Search for the cell housing the specified text and yield its (X, Y) center coordinate. 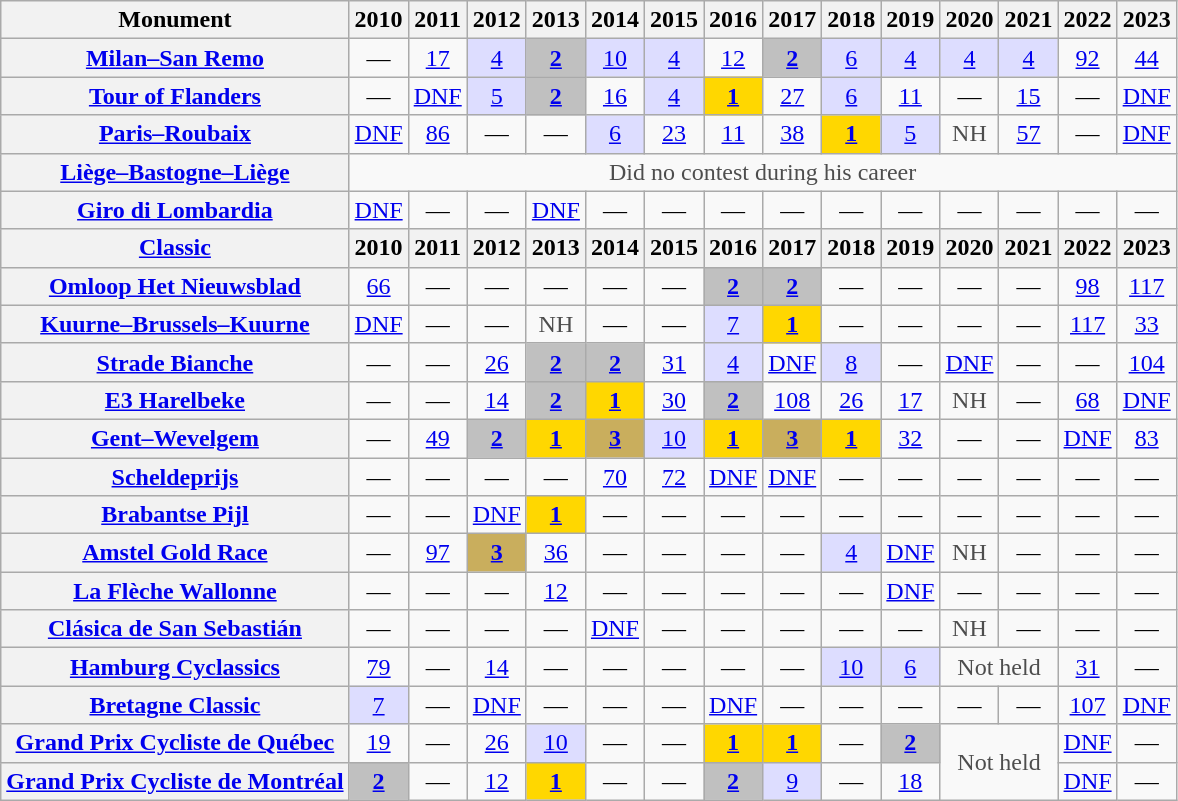
104 (1146, 362)
44 (1146, 58)
Brabantse Pijl (175, 515)
83 (1146, 438)
Classic (175, 248)
32 (910, 438)
18 (910, 781)
Giro di Lombardia (175, 210)
19 (378, 743)
Amstel Gold Race (175, 553)
68 (1088, 400)
49 (438, 438)
Grand Prix Cycliste de Québec (175, 743)
Grand Prix Cycliste de Montréal (175, 781)
38 (792, 134)
15 (1028, 96)
Liège–Bastogne–Liège (175, 172)
Kuurne–Brussels–Kuurne (175, 324)
9 (792, 781)
70 (614, 477)
107 (1088, 705)
30 (674, 400)
Tour of Flanders (175, 96)
8 (852, 362)
Hamburg Cyclassics (175, 667)
Bretagne Classic (175, 705)
Strade Bianche (175, 362)
16 (614, 96)
72 (674, 477)
33 (1146, 324)
92 (1088, 58)
27 (792, 96)
86 (438, 134)
79 (378, 667)
Did no contest during his career (762, 172)
E3 Harelbeke (175, 400)
Milan–San Remo (175, 58)
Monument (175, 20)
36 (556, 553)
Gent–Wevelgem (175, 438)
Scheldeprijs (175, 477)
Clásica de San Sebastián (175, 629)
La Flèche Wallonne (175, 591)
Paris–Roubaix (175, 134)
97 (438, 553)
57 (1028, 134)
23 (674, 134)
66 (378, 286)
98 (1088, 286)
Omloop Het Nieuwsblad (175, 286)
108 (792, 400)
